For the text-containing cell, return its midpoint in [X, Y] coordinate format. 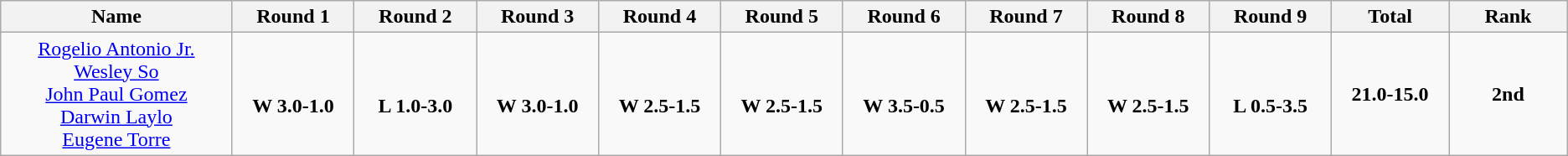
Round 6 [904, 17]
Name [116, 17]
Rank [1509, 17]
Rogelio Antonio Jr.Wesley SoJohn Paul GomezDarwin LayloEugene Torre [116, 94]
Round 7 [1026, 17]
Round 5 [781, 17]
Round 3 [538, 17]
Total [1390, 17]
21.0-15.0 [1390, 94]
Round 8 [1148, 17]
2nd [1509, 94]
Round 9 [1271, 17]
W 3.5-0.5 [904, 94]
L 0.5-3.5 [1271, 94]
Round 4 [660, 17]
Round 1 [293, 17]
Round 2 [415, 17]
L 1.0-3.0 [415, 94]
